From the cell containing the given text, extract its center point as [X, Y] coordinate. 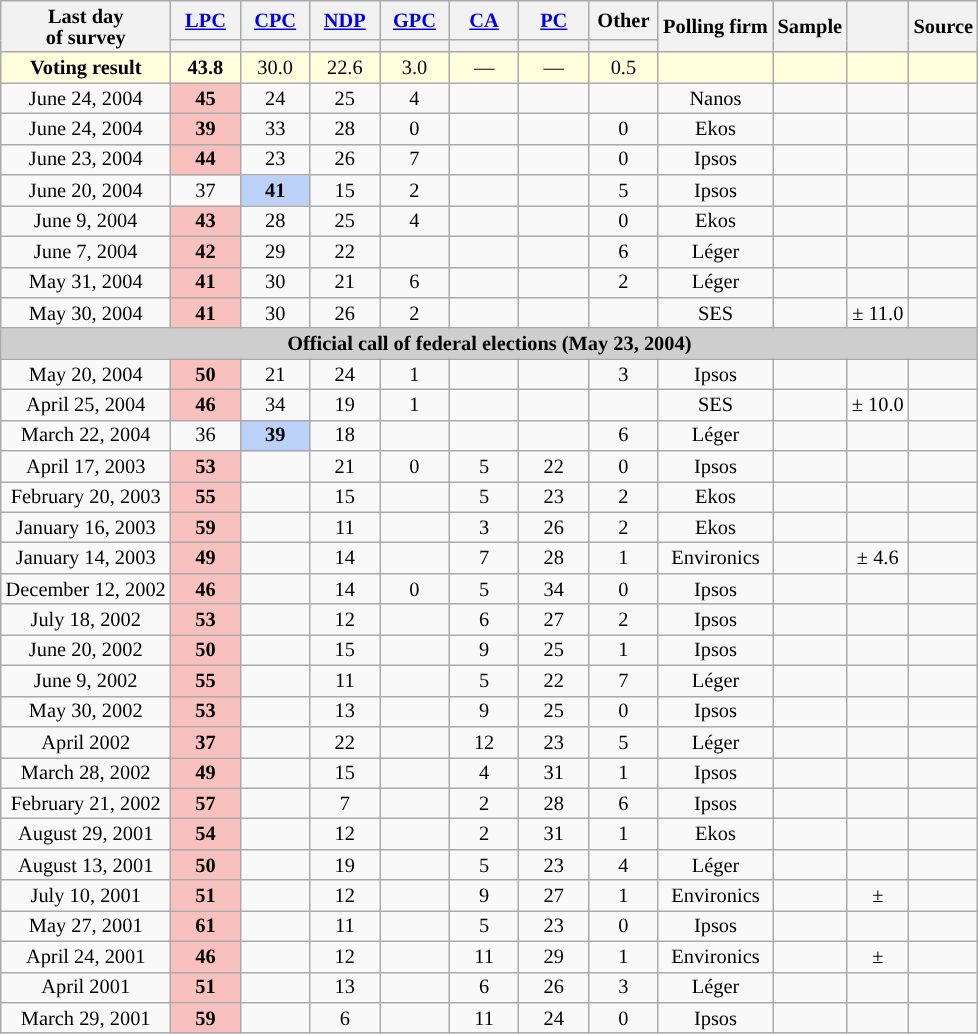
± 10.0 [878, 404]
March 22, 2004 [86, 436]
Polling firm [715, 26]
June 9, 2004 [86, 220]
GPC [415, 20]
Other [624, 20]
NDP [345, 20]
April 2001 [86, 988]
22.6 [345, 68]
Sample [810, 26]
June 23, 2004 [86, 160]
May 30, 2004 [86, 312]
57 [206, 804]
April 2002 [86, 742]
Voting result [86, 68]
March 28, 2002 [86, 772]
CA [484, 20]
May 20, 2004 [86, 374]
LPC [206, 20]
May 31, 2004 [86, 282]
April 25, 2004 [86, 404]
February 21, 2002 [86, 804]
18 [345, 436]
July 18, 2002 [86, 620]
Last day of survey [86, 26]
August 29, 2001 [86, 834]
3.0 [415, 68]
61 [206, 926]
36 [206, 436]
June 20, 2002 [86, 650]
54 [206, 834]
± 11.0 [878, 312]
44 [206, 160]
May 27, 2001 [86, 926]
0.5 [624, 68]
May 30, 2002 [86, 712]
33 [275, 128]
June 9, 2002 [86, 680]
30.0 [275, 68]
43.8 [206, 68]
February 20, 2003 [86, 496]
Source [944, 26]
April 17, 2003 [86, 466]
PC [554, 20]
45 [206, 98]
March 29, 2001 [86, 1018]
January 16, 2003 [86, 528]
June 7, 2004 [86, 252]
August 13, 2001 [86, 864]
July 10, 2001 [86, 896]
December 12, 2002 [86, 588]
April 24, 2001 [86, 956]
42 [206, 252]
CPC [275, 20]
43 [206, 220]
Official call of federal elections (May 23, 2004) [490, 344]
Nanos [715, 98]
± 4.6 [878, 558]
June 20, 2004 [86, 190]
January 14, 2003 [86, 558]
